Identify which cell holds the provided text, then report its [X, Y] central coordinate. 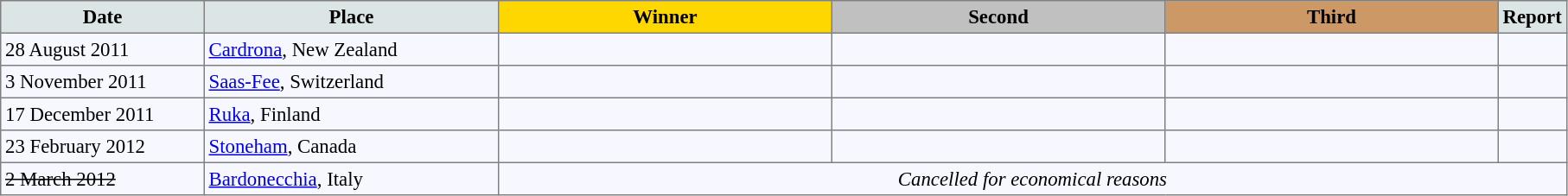
Stoneham, Canada [351, 147]
Ruka, Finland [351, 114]
Third [1332, 17]
Cancelled for economical reasons [1032, 179]
17 December 2011 [103, 114]
Report [1532, 17]
Place [351, 17]
Cardrona, New Zealand [351, 49]
Bardonecchia, Italy [351, 179]
Second [998, 17]
3 November 2011 [103, 82]
Date [103, 17]
28 August 2011 [103, 49]
2 March 2012 [103, 179]
Saas-Fee, Switzerland [351, 82]
23 February 2012 [103, 147]
Winner [666, 17]
